Find where the given text appears and provide that cell's center as (X, Y) coordinate. 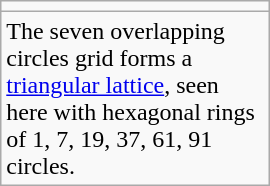
The seven overlapping circles grid forms a triangular lattice, seen here with hexagonal rings of 1, 7, 19, 37, 61, 91 circles. (135, 98)
